Return the [X, Y] coordinate for the center point of the cell that contains the specified text.  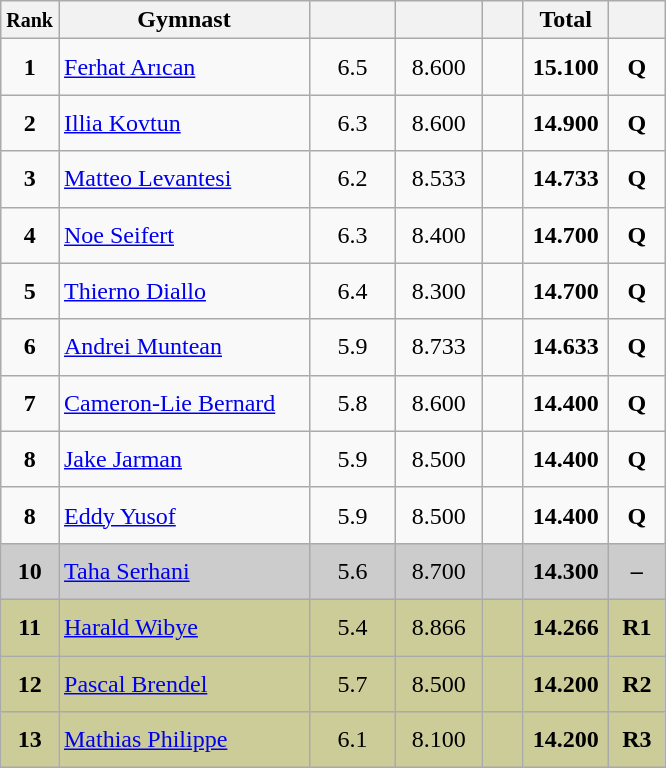
Total [566, 20]
Andrei Muntean [184, 347]
14.300 [566, 571]
Ferhat Arıcan [184, 67]
Pascal Brendel [184, 684]
Noe Seifert [184, 235]
6 [30, 347]
14.266 [566, 627]
2 [30, 123]
8.533 [439, 179]
Illia Kovtun [184, 123]
8.866 [439, 627]
5.8 [353, 403]
Gymnast [184, 20]
6.1 [353, 740]
Thierno Diallo [184, 291]
5.6 [353, 571]
Cameron-Lie Bernard [184, 403]
R1 [637, 627]
5.4 [353, 627]
– [637, 571]
12 [30, 684]
Harald Wibye [184, 627]
8.400 [439, 235]
Matteo Levantesi [184, 179]
8.733 [439, 347]
11 [30, 627]
15.100 [566, 67]
14.633 [566, 347]
6.5 [353, 67]
8.100 [439, 740]
3 [30, 179]
R2 [637, 684]
Mathias Philippe [184, 740]
Jake Jarman [184, 459]
7 [30, 403]
Rank [30, 20]
8.300 [439, 291]
10 [30, 571]
Eddy Yusof [184, 515]
6.4 [353, 291]
5 [30, 291]
8.700 [439, 571]
14.900 [566, 123]
5.7 [353, 684]
Taha Serhani [184, 571]
1 [30, 67]
R3 [637, 740]
13 [30, 740]
6.2 [353, 179]
4 [30, 235]
14.733 [566, 179]
